Determine the (X, Y) coordinate at the center of the cell enclosing the given text.  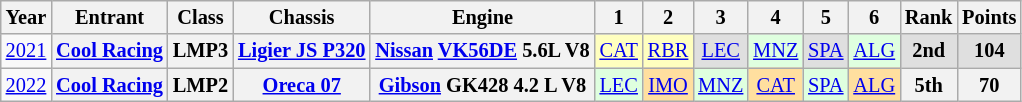
3 (720, 17)
2 (668, 17)
Class (200, 17)
2022 (26, 85)
5 (826, 17)
6 (874, 17)
5th (928, 85)
1 (619, 17)
Oreca 07 (302, 85)
104 (989, 51)
Chassis (302, 17)
IMO (668, 85)
2nd (928, 51)
LMP2 (200, 85)
Points (989, 17)
70 (989, 85)
LMP3 (200, 51)
RBR (668, 51)
Rank (928, 17)
2021 (26, 51)
Entrant (110, 17)
Ligier JS P320 (302, 51)
4 (776, 17)
Year (26, 17)
Nissan VK56DE 5.6L V8 (482, 51)
Gibson GK428 4.2 L V8 (482, 85)
Engine (482, 17)
